Determine the (x, y) coordinate at the center of the cell enclosing the given text.  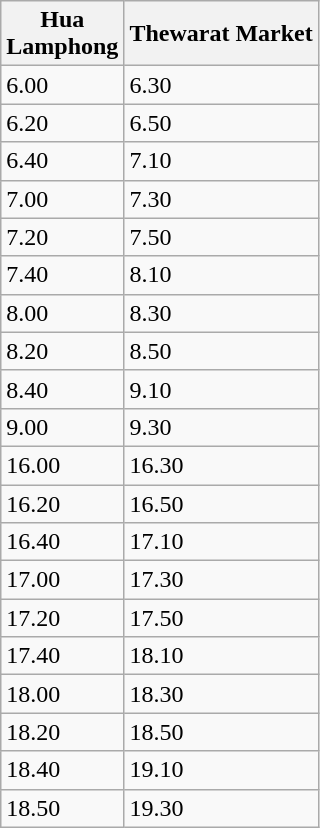
17.50 (221, 618)
8.20 (62, 351)
8.30 (221, 313)
16.00 (62, 465)
17.10 (221, 542)
HuaLamphong (62, 34)
18.10 (221, 656)
8.50 (221, 351)
7.10 (221, 161)
6.50 (221, 123)
9.30 (221, 427)
7.40 (62, 275)
8.40 (62, 389)
7.00 (62, 199)
8.10 (221, 275)
17.00 (62, 580)
7.30 (221, 199)
17.40 (62, 656)
6.40 (62, 161)
17.30 (221, 580)
9.10 (221, 389)
9.00 (62, 427)
19.10 (221, 770)
16.30 (221, 465)
18.40 (62, 770)
8.00 (62, 313)
18.20 (62, 732)
18.00 (62, 694)
7.20 (62, 237)
16.50 (221, 503)
Thewarat Market (221, 34)
17.20 (62, 618)
6.20 (62, 123)
16.20 (62, 503)
16.40 (62, 542)
6.00 (62, 85)
18.30 (221, 694)
7.50 (221, 237)
19.30 (221, 808)
6.30 (221, 85)
